Provide the [x, y] coordinate of the cell's center where the given text is located.  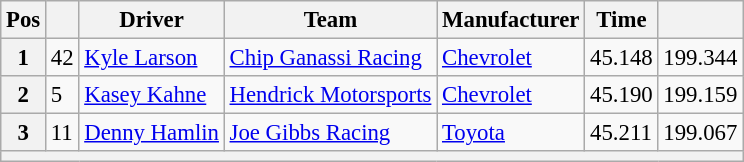
199.067 [700, 133]
199.344 [700, 58]
Time [622, 20]
Chip Ganassi Racing [330, 58]
2 [24, 95]
Pos [24, 20]
Manufacturer [511, 20]
Denny Hamlin [152, 133]
45.211 [622, 133]
45.148 [622, 58]
42 [62, 58]
1 [24, 58]
199.159 [700, 95]
Joe Gibbs Racing [330, 133]
Kasey Kahne [152, 95]
Driver [152, 20]
11 [62, 133]
5 [62, 95]
3 [24, 133]
Toyota [511, 133]
45.190 [622, 95]
Kyle Larson [152, 58]
Hendrick Motorsports [330, 95]
Team [330, 20]
